Output the [X, Y] coordinate of the center of the cell containing the given text.  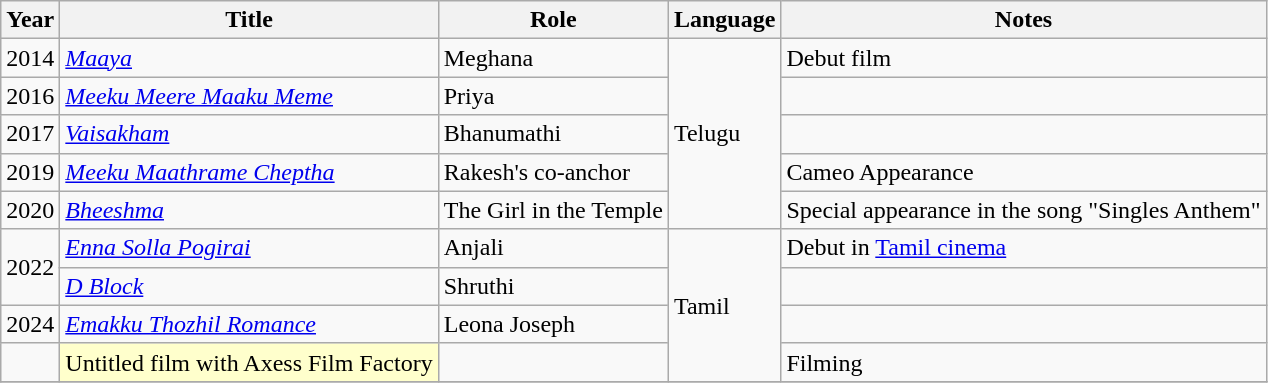
Title [249, 20]
Leona Joseph [553, 324]
Telugu [724, 134]
Special appearance in the song "Singles Anthem" [1024, 210]
Year [30, 20]
Notes [1024, 20]
Untitled film with Axess Film Factory [249, 362]
Shruthi [553, 286]
Language [724, 20]
Enna Solla Pogirai [249, 248]
Maaya [249, 58]
2014 [30, 58]
Debut film [1024, 58]
The Girl in the Temple [553, 210]
D Block [249, 286]
2019 [30, 172]
Role [553, 20]
Vaisakham [249, 134]
Rakesh's co-anchor [553, 172]
Priya [553, 96]
2024 [30, 324]
Anjali [553, 248]
Meghana [553, 58]
Meeku Maathrame Cheptha [249, 172]
2017 [30, 134]
Debut in Tamil cinema [1024, 248]
Filming [1024, 362]
2022 [30, 267]
Tamil [724, 305]
Emakku Thozhil Romance [249, 324]
Cameo Appearance [1024, 172]
Bhanumathi [553, 134]
2016 [30, 96]
Meeku Meere Maaku Meme [249, 96]
Bheeshma [249, 210]
2020 [30, 210]
